Search for the cell housing the specified text and yield its [X, Y] center coordinate. 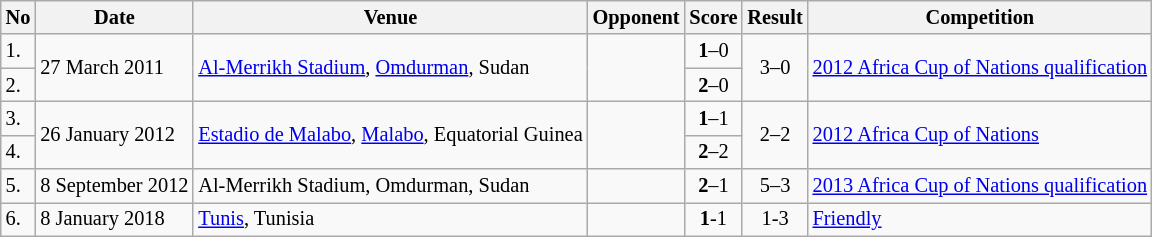
2012 Africa Cup of Nations [980, 134]
Date [114, 17]
3–0 [774, 68]
Competition [980, 17]
5–3 [774, 186]
1-3 [774, 219]
2013 Africa Cup of Nations qualification [980, 186]
1–1 [713, 118]
Friendly [980, 219]
Estadio de Malabo, Malabo, Equatorial Guinea [390, 134]
Opponent [636, 17]
6. [18, 219]
26 January 2012 [114, 134]
1. [18, 51]
27 March 2011 [114, 68]
8 January 2018 [114, 219]
Venue [390, 17]
Score [713, 17]
2012 Africa Cup of Nations qualification [980, 68]
8 September 2012 [114, 186]
No [18, 17]
Tunis, Tunisia [390, 219]
4. [18, 152]
2–1 [713, 186]
5. [18, 186]
Result [774, 17]
2. [18, 85]
1-1 [713, 219]
2–0 [713, 85]
3. [18, 118]
1–0 [713, 51]
